Locate the cell with the specified text and output its [x, y] center coordinate. 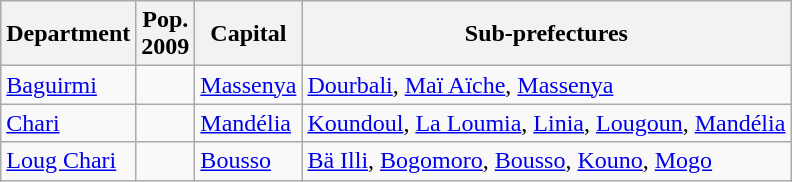
Loug Chari [68, 161]
Capital [248, 34]
Massenya [248, 85]
Mandélia [248, 123]
Baguirmi [68, 85]
Department [68, 34]
Sub-prefectures [546, 34]
Pop.2009 [166, 34]
Koundoul, La Loumia, Linia, Lougoun, Mandélia [546, 123]
Bousso [248, 161]
Dourbali, Maï Aïche, Massenya [546, 85]
Chari [68, 123]
Bä Illi, Bogomoro, Bousso, Kouno, Mogo [546, 161]
